Capture the cell that displays the provided text and extract its [x, y] central coordinate. 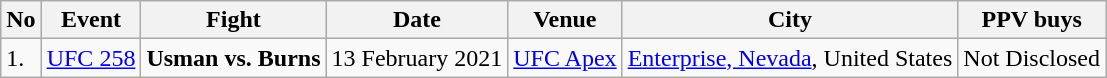
Not Disclosed [1032, 58]
Usman vs. Burns [234, 58]
1. [21, 58]
No [21, 20]
UFC Apex [565, 58]
Date [417, 20]
PPV buys [1032, 20]
13 February 2021 [417, 58]
Enterprise, Nevada, United States [790, 58]
Venue [565, 20]
Fight [234, 20]
UFC 258 [91, 58]
Event [91, 20]
City [790, 20]
